Locate the cell with the specified text and output its [X, Y] center coordinate. 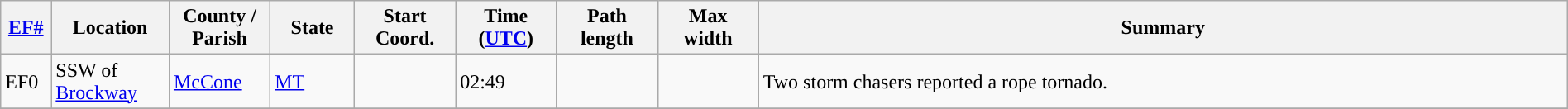
SSW of Brockway [111, 81]
EF0 [26, 81]
02:49 [506, 81]
Start Coord. [404, 28]
Two storm chasers reported a rope tornado. [1163, 81]
McCone [219, 81]
MT [313, 81]
State [313, 28]
County / Parish [219, 28]
EF# [26, 28]
Path length [607, 28]
Time (UTC) [506, 28]
Location [111, 28]
Max width [708, 28]
Summary [1163, 28]
